Output the (x, y) coordinate of the center of the cell containing the given text.  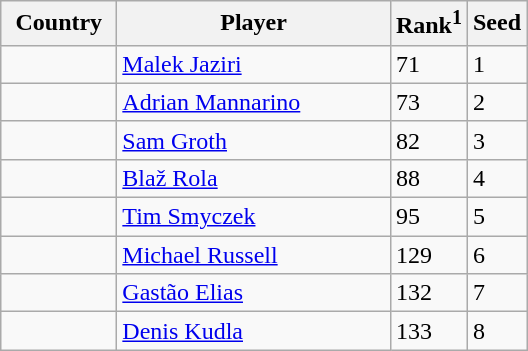
6 (496, 255)
129 (428, 255)
88 (428, 178)
Denis Kudla (254, 331)
Adrian Mannarino (254, 102)
1 (496, 64)
82 (428, 140)
Malek Jaziri (254, 64)
3 (496, 140)
Sam Groth (254, 140)
132 (428, 293)
Rank1 (428, 24)
2 (496, 102)
71 (428, 64)
Tim Smyczek (254, 217)
95 (428, 217)
Gastão Elias (254, 293)
8 (496, 331)
4 (496, 178)
5 (496, 217)
Blaž Rola (254, 178)
Michael Russell (254, 255)
Player (254, 24)
Country (59, 24)
133 (428, 331)
7 (496, 293)
Seed (496, 24)
73 (428, 102)
